Determine the (X, Y) coordinate at the center of the cell enclosing the given text.  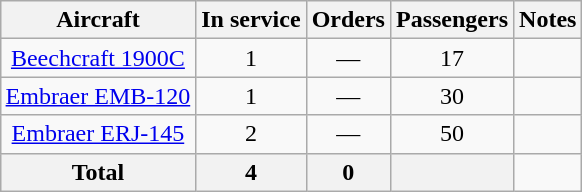
Embraer EMB-120 (98, 96)
Aircraft (98, 20)
30 (452, 96)
In service (251, 20)
0 (348, 172)
Embraer ERJ-145 (98, 134)
Beechcraft 1900C (98, 58)
50 (452, 134)
Total (98, 172)
Orders (348, 20)
17 (452, 58)
4 (251, 172)
2 (251, 134)
Passengers (452, 20)
Notes (548, 20)
